Scan for the cell matching the given text and deliver its [X, Y] coordinate at center. 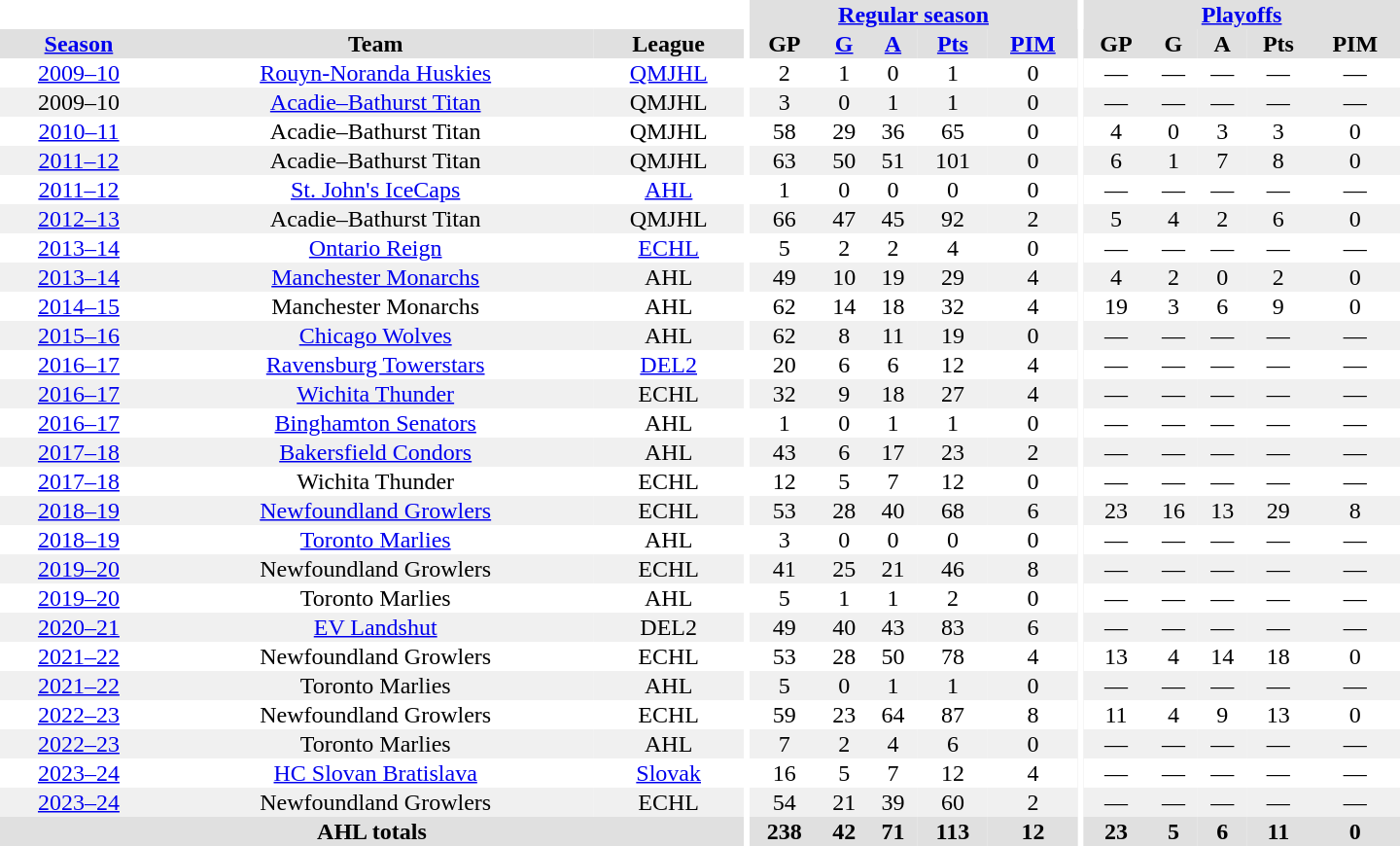
101 [953, 160]
10 [844, 277]
87 [953, 715]
Slovak [668, 773]
113 [953, 831]
51 [892, 160]
46 [953, 569]
66 [786, 219]
58 [786, 131]
Ravensburg Towerstars [375, 365]
41 [786, 569]
20 [786, 365]
2010–11 [79, 131]
17 [892, 452]
39 [892, 802]
2014–15 [79, 306]
27 [953, 394]
League [668, 44]
59 [786, 715]
Chicago Wolves [375, 335]
60 [953, 802]
Season [79, 44]
Binghamton Senators [375, 423]
42 [844, 831]
45 [892, 219]
Team [375, 44]
St. John's IceCaps [375, 190]
Playoffs [1242, 15]
Regular season [914, 15]
64 [892, 715]
2020–21 [79, 627]
Ontario Reign [375, 248]
78 [953, 656]
Bakersfield Condors [375, 452]
63 [786, 160]
47 [844, 219]
92 [953, 219]
65 [953, 131]
83 [953, 627]
HC Slovan Bratislava [375, 773]
2012–13 [79, 219]
68 [953, 511]
2015–16 [79, 335]
Rouyn-Noranda Huskies [375, 73]
EV Landshut [375, 627]
AHL totals [371, 831]
54 [786, 802]
71 [892, 831]
25 [844, 569]
36 [892, 131]
238 [786, 831]
